Capture the cell that displays the provided text and extract its [x, y] central coordinate. 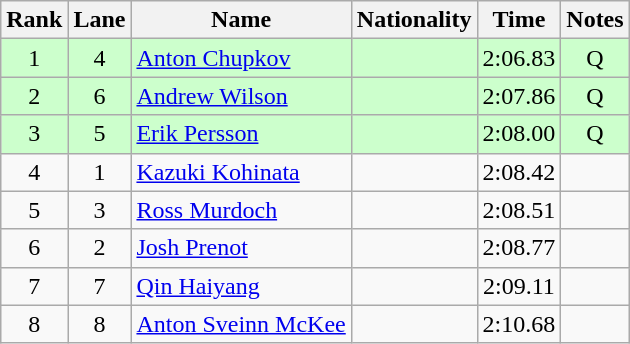
Time [519, 20]
2:10.68 [519, 324]
2:07.86 [519, 96]
Anton Chupkov [241, 58]
Josh Prenot [241, 248]
Lane [100, 20]
Kazuki Kohinata [241, 172]
2:09.11 [519, 286]
Ross Murdoch [241, 210]
2:08.42 [519, 172]
2:08.77 [519, 248]
Anton Sveinn McKee [241, 324]
Rank [34, 20]
Notes [595, 20]
2:06.83 [519, 58]
Qin Haiyang [241, 286]
Nationality [414, 20]
Andrew Wilson [241, 96]
Erik Persson [241, 134]
Name [241, 20]
2:08.51 [519, 210]
2:08.00 [519, 134]
